Pinpoint the cell where the given text exists, returning its (x, y) midpoint coordinate. 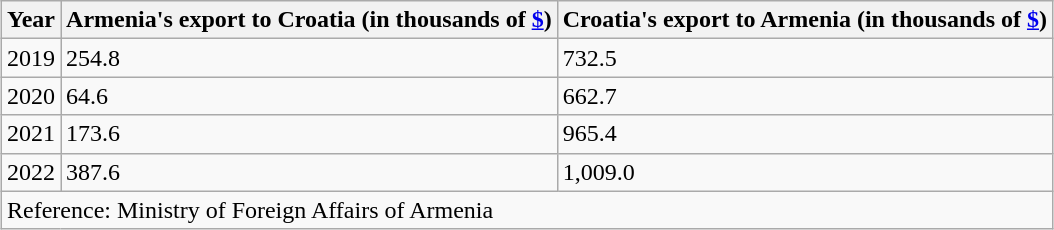
Year (32, 20)
662.7 (804, 96)
2021 (32, 134)
254.8 (310, 58)
Armenia's export to Croatia (in thousands of $) (310, 20)
732.5 (804, 58)
64.6 (310, 96)
2020 (32, 96)
173.6 (310, 134)
387.6 (310, 172)
965.4 (804, 134)
2019 (32, 58)
1,009.0 (804, 172)
Croatia's export to Armenia (in thousands of $) (804, 20)
Reference: Ministry of Foreign Affairs of Armenia (528, 210)
2022 (32, 172)
